For the text-containing cell, return its midpoint in [X, Y] coordinate format. 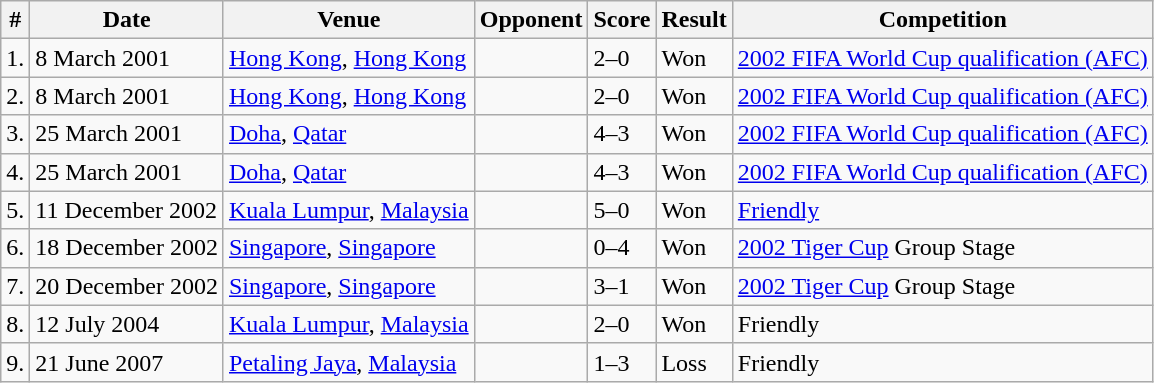
1–3 [622, 362]
Result [694, 20]
3–1 [622, 286]
Date [127, 20]
6. [16, 248]
12 July 2004 [127, 324]
5–0 [622, 210]
Score [622, 20]
20 December 2002 [127, 286]
9. [16, 362]
Competition [942, 20]
Petaling Jaya, Malaysia [348, 362]
Loss [694, 362]
8. [16, 324]
11 December 2002 [127, 210]
5. [16, 210]
18 December 2002 [127, 248]
Opponent [531, 20]
3. [16, 134]
2. [16, 96]
21 June 2007 [127, 362]
7. [16, 286]
0–4 [622, 248]
1. [16, 58]
4. [16, 172]
Venue [348, 20]
# [16, 20]
